Extract the [X, Y] coordinate from the center of the cell holding the provided text.  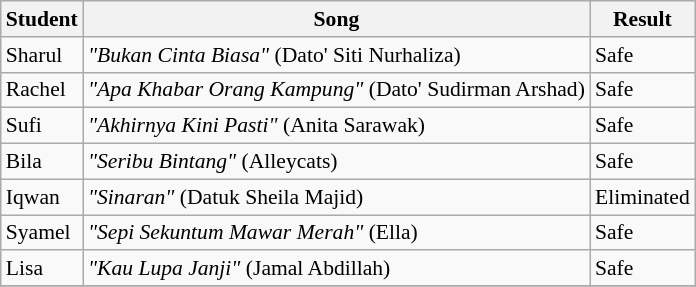
Syamel [42, 233]
"Kau Lupa Janji" (Jamal Abdillah) [336, 269]
Student [42, 19]
Song [336, 19]
"Seribu Bintang" (Alleycats) [336, 162]
"Sinaran" (Datuk Sheila Majid) [336, 197]
"Sepi Sekuntum Mawar Merah" (Ella) [336, 233]
Result [642, 19]
Bila [42, 162]
Rachel [42, 90]
Sharul [42, 55]
"Bukan Cinta Biasa" (Dato' Siti Nurhaliza) [336, 55]
"Apa Khabar Orang Kampung" (Dato' Sudirman Arshad) [336, 90]
Lisa [42, 269]
Eliminated [642, 197]
Sufi [42, 126]
"Akhirnya Kini Pasti" (Anita Sarawak) [336, 126]
Iqwan [42, 197]
